Return (x, y) of the center of cell containing provided text 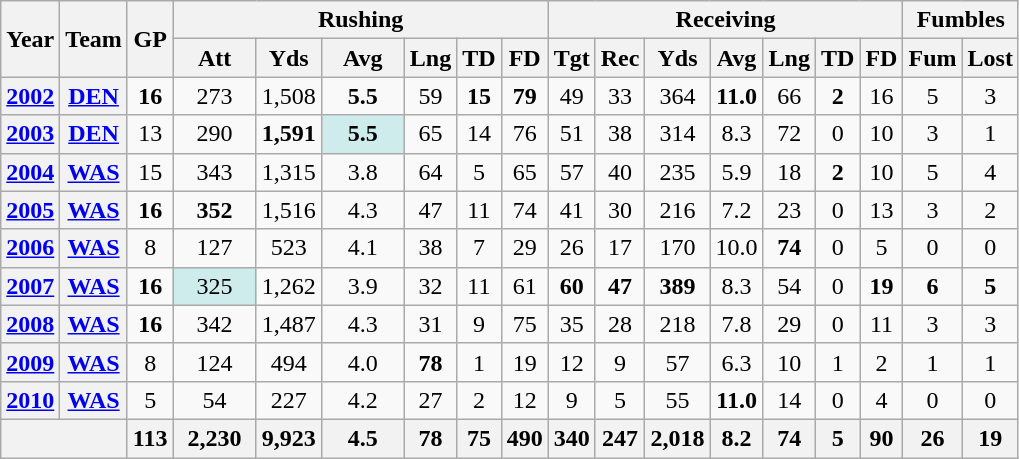
Att (214, 58)
Rec (620, 58)
127 (214, 248)
2009 (30, 362)
342 (214, 324)
6.3 (736, 362)
2003 (30, 134)
7.8 (736, 324)
Rushing (360, 20)
490 (524, 438)
GP (150, 39)
340 (572, 438)
1,315 (288, 172)
2010 (30, 400)
1,487 (288, 324)
314 (678, 134)
60 (572, 286)
113 (150, 438)
7 (479, 248)
Team (94, 39)
Fum (932, 58)
49 (572, 96)
216 (678, 210)
4.1 (362, 248)
3.8 (362, 172)
6 (932, 286)
61 (524, 286)
10.0 (736, 248)
4.2 (362, 400)
51 (572, 134)
523 (288, 248)
40 (620, 172)
2,230 (214, 438)
1,591 (288, 134)
4.0 (362, 362)
32 (430, 286)
364 (678, 96)
352 (214, 210)
218 (678, 324)
389 (678, 286)
227 (288, 400)
59 (430, 96)
343 (214, 172)
5.9 (736, 172)
28 (620, 324)
72 (789, 134)
3.9 (362, 286)
494 (288, 362)
325 (214, 286)
33 (620, 96)
7.2 (736, 210)
1,508 (288, 96)
55 (678, 400)
2002 (30, 96)
2006 (30, 248)
1,262 (288, 286)
64 (430, 172)
30 (620, 210)
Receiving (726, 20)
17 (620, 248)
66 (789, 96)
273 (214, 96)
23 (789, 210)
290 (214, 134)
Tgt (572, 58)
79 (524, 96)
4.5 (362, 438)
9,923 (288, 438)
2,018 (678, 438)
35 (572, 324)
8.2 (736, 438)
170 (678, 248)
31 (430, 324)
2005 (30, 210)
76 (524, 134)
Fumbles (960, 20)
Year (30, 39)
124 (214, 362)
235 (678, 172)
2004 (30, 172)
247 (620, 438)
Lost (990, 58)
27 (430, 400)
18 (789, 172)
41 (572, 210)
90 (882, 438)
1,516 (288, 210)
2007 (30, 286)
2008 (30, 324)
